From the cell containing the given text, extract its center point as [x, y] coordinate. 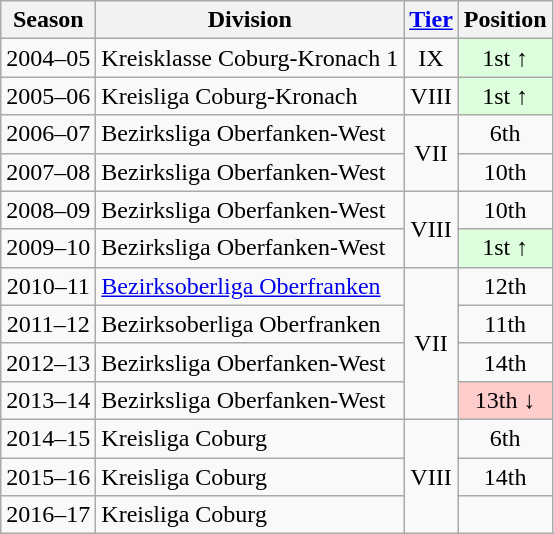
2013–14 [48, 400]
2005–06 [48, 96]
12th [505, 286]
2016–17 [48, 515]
Kreisliga Coburg-Kronach [250, 96]
Tier [432, 20]
Division [250, 20]
2010–11 [48, 286]
2008–09 [48, 210]
Season [48, 20]
2015–16 [48, 477]
IX [432, 58]
2012–13 [48, 362]
2004–05 [48, 58]
13th ↓ [505, 400]
2007–08 [48, 172]
2011–12 [48, 324]
Position [505, 20]
11th [505, 324]
2009–10 [48, 248]
2006–07 [48, 134]
2014–15 [48, 438]
Kreisklasse Coburg-Kronach 1 [250, 58]
